From the cell containing the given text, extract its center point as (X, Y) coordinate. 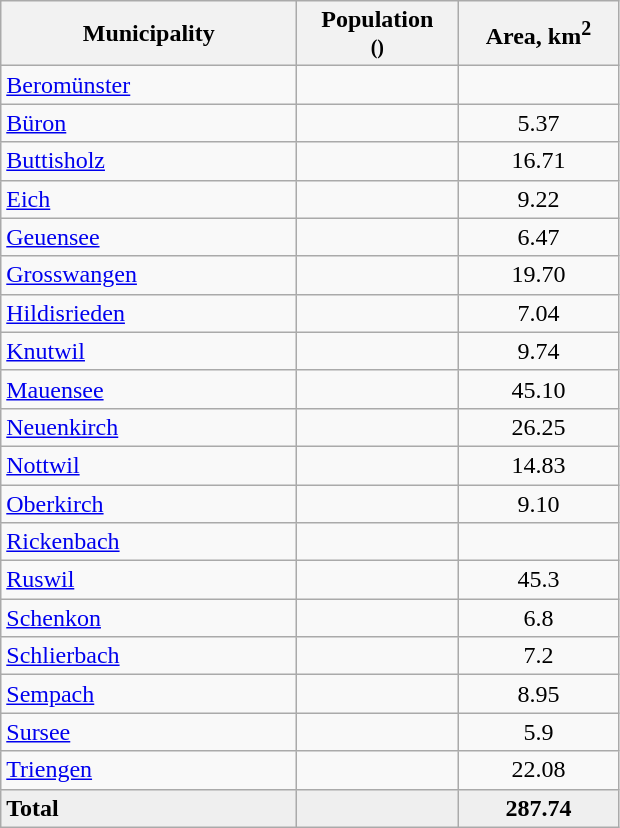
Knutwil (149, 351)
Total (149, 808)
19.70 (538, 275)
Schenkon (149, 618)
26.25 (538, 427)
5.37 (538, 123)
22.08 (538, 770)
Municipality (149, 34)
9.22 (538, 199)
5.9 (538, 732)
Ruswil (149, 580)
7.04 (538, 313)
Büron (149, 123)
Population() (378, 34)
Neuenkirch (149, 427)
16.71 (538, 161)
45.3 (538, 580)
Sempach (149, 694)
Grosswangen (149, 275)
Rickenbach (149, 542)
Area, km2 (538, 34)
Nottwil (149, 465)
Oberkirch (149, 503)
6.8 (538, 618)
Hildisrieden (149, 313)
45.10 (538, 389)
Triengen (149, 770)
Geuensee (149, 237)
7.2 (538, 656)
14.83 (538, 465)
Beromünster (149, 85)
8.95 (538, 694)
9.74 (538, 351)
Eich (149, 199)
Buttisholz (149, 161)
6.47 (538, 237)
287.74 (538, 808)
Mauensee (149, 389)
Sursee (149, 732)
Schlierbach (149, 656)
9.10 (538, 503)
